Detect which cell encompasses the target text, then output its [x, y] center coordinate. 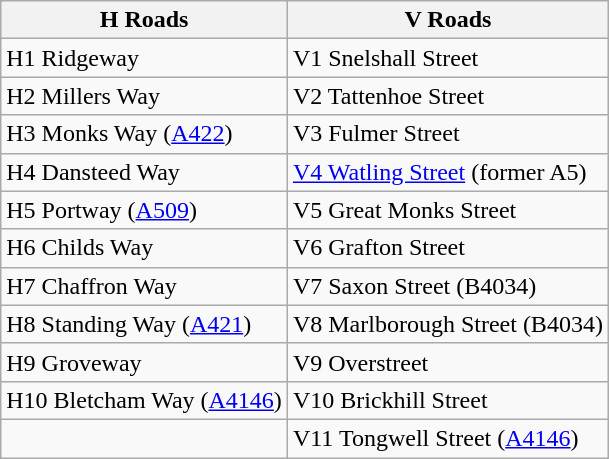
V9 Overstreet [448, 362]
V Roads [448, 20]
V7 Saxon Street (B4034) [448, 286]
H1 Ridgeway [144, 58]
H6 Childs Way [144, 248]
V11 Tongwell Street (A4146) [448, 438]
H Roads [144, 20]
H2 Millers Way [144, 96]
V10 Brickhill Street [448, 400]
V4 Watling Street (former A5) [448, 172]
V3 Fulmer Street [448, 134]
V6 Grafton Street [448, 248]
V2 Tattenhoe Street [448, 96]
H8 Standing Way (A421) [144, 324]
H7 Chaffron Way [144, 286]
H9 Groveway [144, 362]
V5 Great Monks Street [448, 210]
V8 Marlborough Street (B4034) [448, 324]
H4 Dansteed Way [144, 172]
H10 Bletcham Way (A4146) [144, 400]
H3 Monks Way (A422) [144, 134]
V1 Snelshall Street [448, 58]
H5 Portway (A509) [144, 210]
